Pinpoint the cell where the given text exists, returning its [x, y] midpoint coordinate. 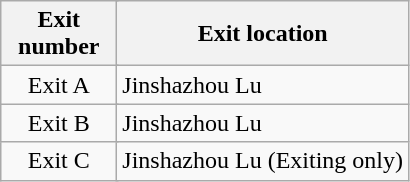
Jinshazhou Lu (Exiting only) [263, 161]
Exit B [59, 123]
Exit location [263, 34]
Exit C [59, 161]
Exit A [59, 85]
Exit number [59, 34]
